Find where the given text appears and provide that cell's center as [X, Y] coordinate. 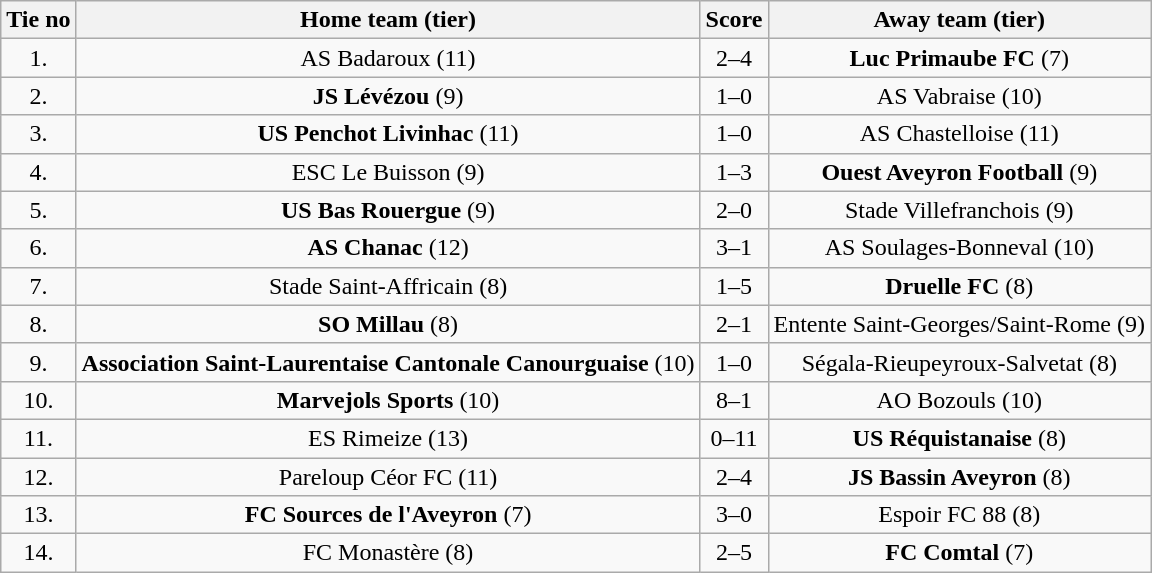
AS Badaroux (11) [388, 58]
FC Monastère (8) [388, 553]
8. [38, 324]
13. [38, 515]
1. [38, 58]
3–1 [734, 248]
14. [38, 553]
0–11 [734, 438]
JS Lévézou (9) [388, 96]
Druelle FC (8) [960, 286]
Home team (tier) [388, 20]
SO Millau (8) [388, 324]
2–5 [734, 553]
7. [38, 286]
12. [38, 477]
9. [38, 362]
10. [38, 400]
Tie no [38, 20]
AS Soulages-Bonneval (10) [960, 248]
AS Chanac (12) [388, 248]
3–0 [734, 515]
AS Vabraise (10) [960, 96]
3. [38, 134]
2. [38, 96]
6. [38, 248]
Stade Saint-Affricain (8) [388, 286]
Away team (tier) [960, 20]
Marvejols Sports (10) [388, 400]
Luc Primaube FC (7) [960, 58]
AS Chastelloise (11) [960, 134]
US Réquistanaise (8) [960, 438]
US Penchot Livinhac (11) [388, 134]
ESC Le Buisson (9) [388, 172]
ES Rimeize (13) [388, 438]
Association Saint-Laurentaise Cantonale Canourguaise (10) [388, 362]
Ségala-Rieupeyroux-Salvetat (8) [960, 362]
Stade Villefranchois (9) [960, 210]
JS Bassin Aveyron (8) [960, 477]
Espoir FC 88 (8) [960, 515]
11. [38, 438]
8–1 [734, 400]
Pareloup Céor FC (11) [388, 477]
Entente Saint-Georges/Saint-Rome (9) [960, 324]
AO Bozouls (10) [960, 400]
US Bas Rouergue (9) [388, 210]
4. [38, 172]
Ouest Aveyron Football (9) [960, 172]
5. [38, 210]
2–0 [734, 210]
FC Comtal (7) [960, 553]
1–3 [734, 172]
2–1 [734, 324]
1–5 [734, 286]
Score [734, 20]
FC Sources de l'Aveyron (7) [388, 515]
